Output the (X, Y) coordinate of the center of the cell containing the given text.  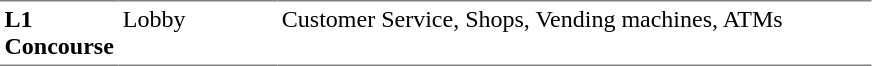
Customer Service, Shops, Vending machines, ATMs (574, 33)
L1Concourse (59, 33)
Lobby (198, 33)
